Return the (X, Y) coordinate for the center point of the cell that contains the specified text.  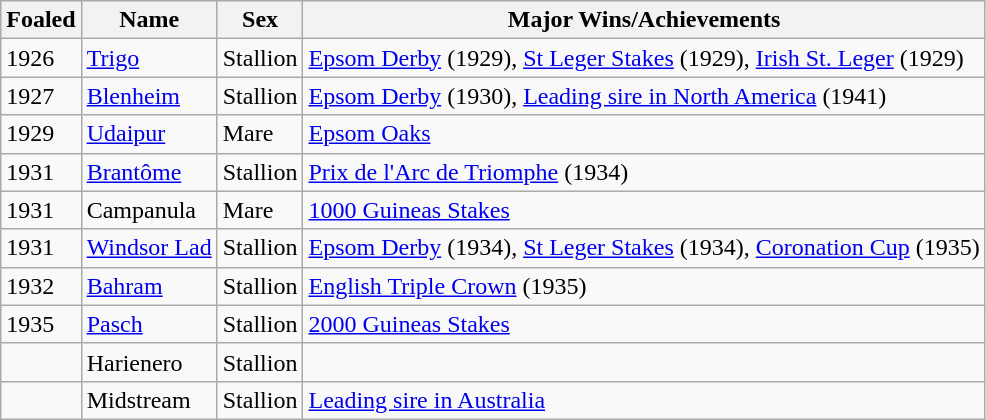
Epsom Derby (1929), St Leger Stakes (1929), Irish St. Leger (1929) (644, 58)
Foaled (41, 20)
1935 (41, 324)
English Triple Crown (1935) (644, 286)
1000 Guineas Stakes (644, 210)
Windsor Lad (149, 248)
Brantôme (149, 172)
Prix de l'Arc de Triomphe (1934) (644, 172)
1932 (41, 286)
Harienero (149, 362)
1927 (41, 96)
Blenheim (149, 96)
Epsom Derby (1934), St Leger Stakes (1934), Coronation Cup (1935) (644, 248)
Name (149, 20)
1926 (41, 58)
Udaipur (149, 134)
Trigo (149, 58)
Campanula (149, 210)
Sex (260, 20)
Bahram (149, 286)
Epsom Oaks (644, 134)
2000 Guineas Stakes (644, 324)
Pasch (149, 324)
Epsom Derby (1930), Leading sire in North America (1941) (644, 96)
Midstream (149, 400)
1929 (41, 134)
Major Wins/Achievements (644, 20)
Leading sire in Australia (644, 400)
